Detect which cell encompasses the target text, then output its [x, y] center coordinate. 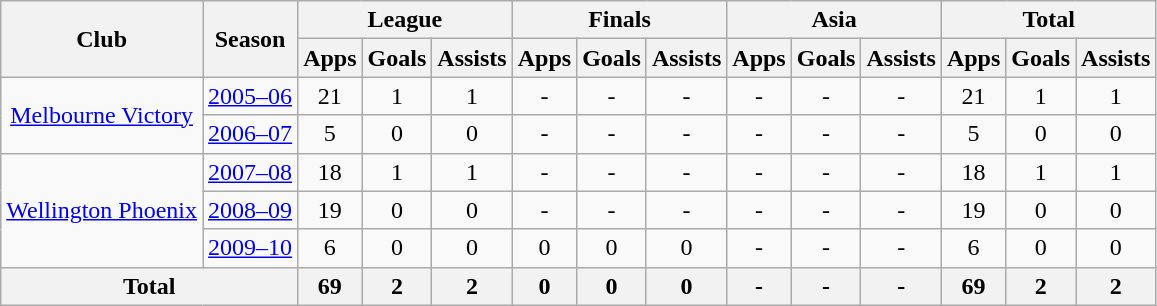
Finals [620, 20]
Melbourne Victory [102, 115]
Wellington Phoenix [102, 210]
Asia [834, 20]
League [406, 20]
2005–06 [250, 96]
2009–10 [250, 248]
2008–09 [250, 210]
2007–08 [250, 172]
2006–07 [250, 134]
Season [250, 39]
Club [102, 39]
